Return [X, Y] of the center of cell containing provided text 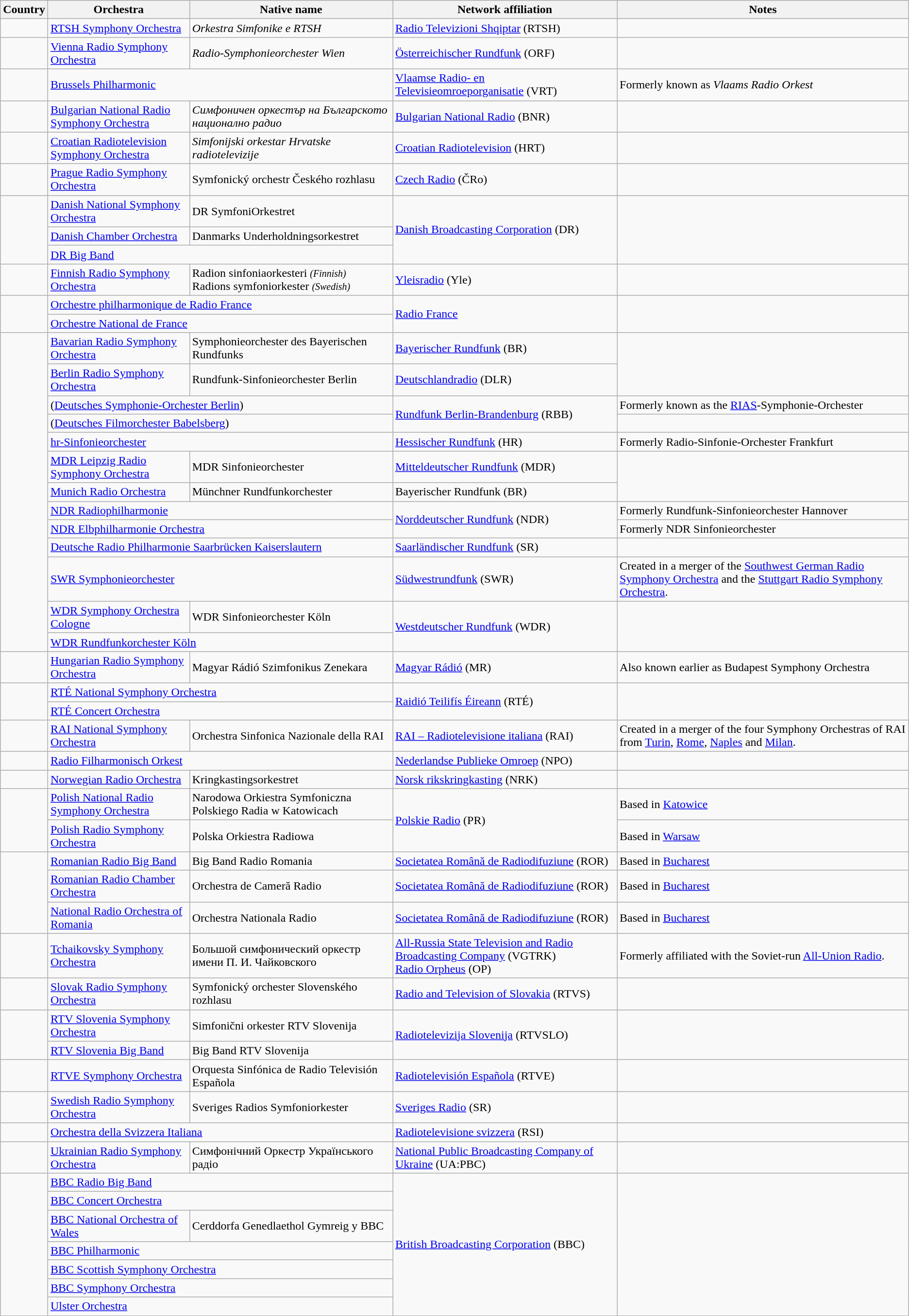
Country [24, 10]
Czech Radio (ČRo) [505, 180]
Vlaamse Radio- en Televisieomroeporganisatie (VRT) [505, 84]
Ukrainian Radio Symphony Orchestra [118, 1157]
Danmarks Underholdningsorkestret [291, 236]
Formerly affiliated with the Soviet-run All-Union Radio. [763, 956]
SWR Symphonieorchester [220, 579]
Orchestra della Svizzera Italiana [220, 1132]
Norddeutscher Rundfunk (NDR) [505, 520]
Orchestra Nationala Radio [291, 918]
Südwestrundfunk (SWR) [505, 579]
Swedish Radio Symphony Orchestra [118, 1107]
Magyar Rádió (MR) [505, 667]
Rundfunk Berlin-Brandenburg (RBB) [505, 414]
(Deutsches Filmorchester Babelsberg) [220, 423]
BBC Symphony Orchestra [220, 1288]
Kringkastingsorkestret [291, 779]
Symfonický orchestr Českého rozhlasu [291, 180]
RTVE Symphony Orchestra [118, 1075]
Romanian Radio Big Band [118, 861]
Formerly known as the RIAS-Symphonie-Orchester [763, 405]
BBC Philharmonic [220, 1251]
Danish National Symphony Orchestra [118, 211]
Radio France [505, 314]
RTV Slovenia Big Band [118, 1050]
Formerly Rundfunk-Sinfonieorchester Hannover [763, 510]
Polish National Radio Symphony Orchestra [118, 804]
Westdeutscher Rundfunk (WDR) [505, 626]
Symphonieorchester des Bayerischen Rundfunks [291, 349]
Danish Chamber Orchestra [118, 236]
Raidió Teilifís Éireann (RTÉ) [505, 701]
Finnish Radio Symphony Orchestra [118, 280]
Sveriges Radios Symfoniorkester [291, 1107]
Deutschlandradio (DLR) [505, 380]
Also known earlier as Budapest Symphony Orchestra [763, 667]
RTÉ Concert Orchestra [220, 710]
Hessischer Rundfunk (HR) [505, 442]
Big Band RTV Slovenija [291, 1050]
Polish Radio Symphony Orchestra [118, 836]
hr-Sinfonieorchester [220, 442]
Polska Orkiestra Radiowa [291, 836]
Münchner Rundfunkorchester [291, 492]
Radio and Television of Slovakia (RTVS) [505, 994]
All-Russia State Television and Radio Broadcasting Company (VGTRK)Radio Orpheus (OP) [505, 956]
Croatian Radiotelevision Symphony Orchestra [118, 148]
WDR Rundfunkorchester Köln [220, 642]
Radiotelevisione svizzera (RSI) [505, 1132]
Narodowa Orkiestra Symfoniczna Polskiego Radia w Katowicach [291, 804]
BBC Concert Orchestra [220, 1201]
WDR Symphony Orchestra Cologne [118, 617]
Radiotelevisión Española (RTVE) [505, 1075]
Norsk rikskringkasting (NRK) [505, 779]
Симфонічний Оркестр Українського радіо [291, 1157]
Brussels Philharmonic [220, 84]
Bulgarian National Radio Symphony Orchestra [118, 117]
National Radio Orchestra of Romania [118, 918]
Native name [291, 10]
RTV Slovenia Symphony Orchestra [118, 1026]
Based in Warsaw [763, 836]
BBC National Orchestra of Wales [118, 1226]
Formerly known as Vlaams Radio Orkest [763, 84]
Bulgarian National Radio (BNR) [505, 117]
Created in a merger of the Southwest German Radio Symphony Orchestra and the Stuttgart Radio Symphony Orchestra. [763, 579]
Network affiliation [505, 10]
Nederlandse Publieke Omroep (NPO) [505, 761]
Cerddorfa Genedlaethol Gymreig y BBC [291, 1226]
Simfonični orkester RTV Slovenija [291, 1026]
Munich Radio Orchestra [118, 492]
Big Band Radio Romania [291, 861]
DR Big Band [220, 254]
Romanian Radio Chamber Orchestra [118, 886]
National Public Broadcasting Company of Ukraine (UA:PBC) [505, 1157]
Orkestra Simfonike e RTSH [291, 28]
RTSH Symphony Orchestra [118, 28]
MDR Leipzig Radio Symphony Orchestra [118, 467]
Ulster Orchestra [220, 1306]
Created in a merger of the four Symphony Orchestras of RAI from Turin, Rome, Naples and Milan. [763, 736]
Symfonický orchester Slovenského rozhlasu [291, 994]
Norwegian Radio Orchestra [118, 779]
Tchaikovsky Symphony Orchestra [118, 956]
British Broadcasting Corporation (BBC) [505, 1244]
BBC Radio Big Band [220, 1182]
Croatian Radiotelevision (HRT) [505, 148]
Orchestra Sinfonica Nazionale della RAI [291, 736]
(Deutsches Symphonie-Orchester Berlin) [220, 405]
NDR Elbphilharmonie Orchestra [220, 529]
Radio Filharmonisch Orkest [220, 761]
Polskie Radio (PR) [505, 820]
DR SymfoniOrkestret [291, 211]
Vienna Radio Symphony Orchestra [118, 53]
Formerly NDR Sinfonieorchester [763, 529]
Radio-Symphonieorchester Wien [291, 53]
Based in Katowice [763, 804]
WDR Sinfonieorchester Köln [291, 617]
Bavarian Radio Symphony Orchestra [118, 349]
Formerly Radio-Sinfonie-Orchester Frankfurt [763, 442]
Prague Radio Symphony Orchestra [118, 180]
Deutsche Radio Philharmonie Saarbrücken Kaiserslautern [220, 547]
RAI National Symphony Orchestra [118, 736]
Notes [763, 10]
Mitteldeutscher Rundfunk (MDR) [505, 467]
Österreichischer Rundfunk (ORF) [505, 53]
MDR Sinfonieorchester [291, 467]
Orchestre National de France [220, 323]
RAI – Radiotelevisione italiana (RAI) [505, 736]
Slovak Radio Symphony Orchestra [118, 994]
Orchestre philharmonique de Radio France [220, 304]
Radio Televizioni Shqiptar (RTSH) [505, 28]
Orchestra [118, 10]
Radion sinfoniaorkesteri (Finnish)Radions symfoniorkester (Swedish) [291, 280]
NDR Radiophilharmonie [220, 510]
Saarländischer Rundfunk (SR) [505, 547]
Симфоничен оркестър на Българското национално радио [291, 117]
Magyar Rádió Szimfonikus Zenekara [291, 667]
Yleisradio (Yle) [505, 280]
Sveriges Radio (SR) [505, 1107]
Orchestra de Cameră Radio [291, 886]
Simfonijski orkestar Hrvatske radiotelevizije [291, 148]
Большой симфонический оркестр имени П. И. Чайковского [291, 956]
Rundfunk-Sinfonieorchester Berlin [291, 380]
RTÉ National Symphony Orchestra [220, 692]
BBC Scottish Symphony Orchestra [220, 1269]
Orquesta Sinfónica de Radio Televisión Española [291, 1075]
Radiotelevizija Slovenija (RTVSLO) [505, 1034]
Hungarian Radio Symphony Orchestra [118, 667]
Danish Broadcasting Corporation (DR) [505, 229]
Berlin Radio Symphony Orchestra [118, 380]
